Pinpoint the cell where the given text exists, returning its [x, y] midpoint coordinate. 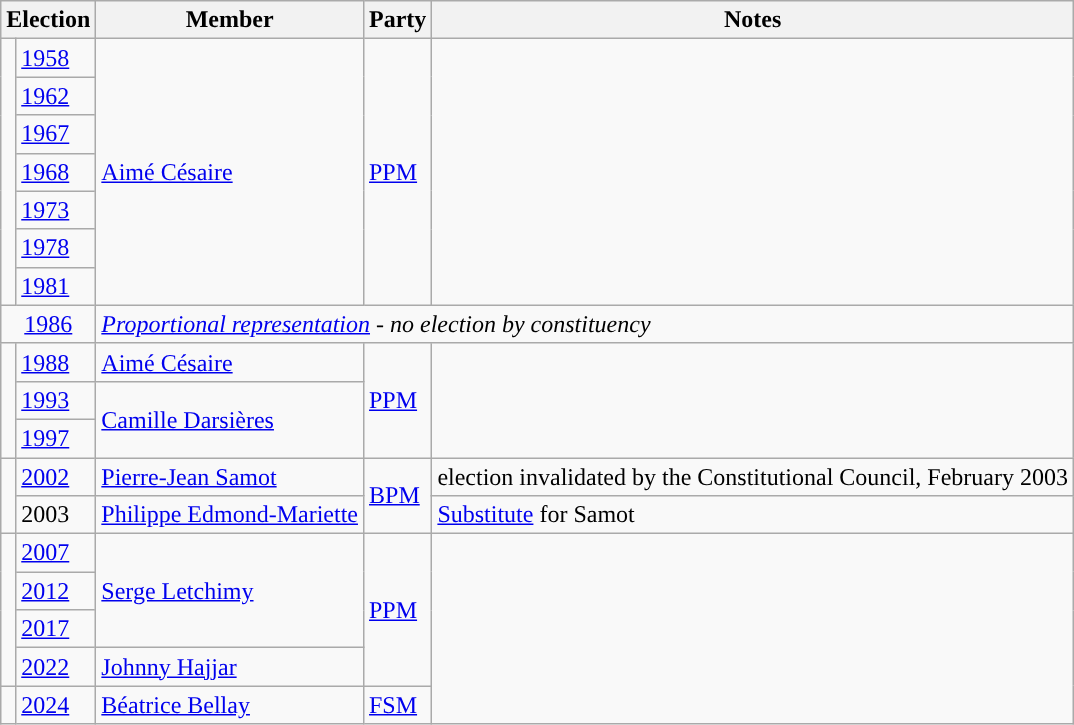
Substitute for Samot [753, 515]
2003 [56, 515]
Election [48, 20]
Béatrice Bellay [230, 705]
1986 [48, 324]
2007 [56, 553]
1962 [56, 96]
2024 [56, 705]
1993 [56, 400]
Notes [753, 20]
Proportional representation - no election by constituency [585, 324]
1981 [56, 286]
Pierre-Jean Samot [230, 477]
1988 [56, 362]
Serge Letchimy [230, 591]
Party [397, 20]
1997 [56, 438]
1978 [56, 248]
2012 [56, 591]
BPM [397, 496]
Johnny Hajjar [230, 667]
2017 [56, 629]
Member [230, 20]
Philippe Edmond-Mariette [230, 515]
1968 [56, 172]
2002 [56, 477]
1958 [56, 58]
Camille Darsières [230, 419]
1967 [56, 134]
FSM [397, 705]
1973 [56, 210]
2022 [56, 667]
election invalidated by the Constitutional Council, February 2003 [753, 477]
